From the cell containing the given text, extract its center point as (x, y) coordinate. 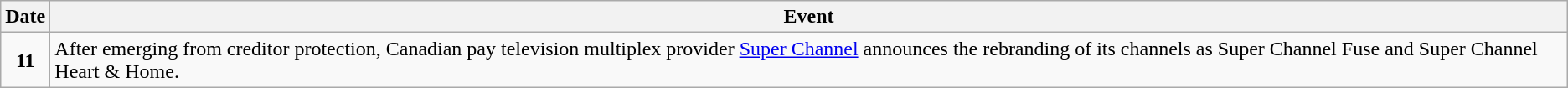
Date (25, 17)
Event (809, 17)
11 (25, 60)
